Return the [x, y] coordinate for the center point of the cell that contains the specified text.  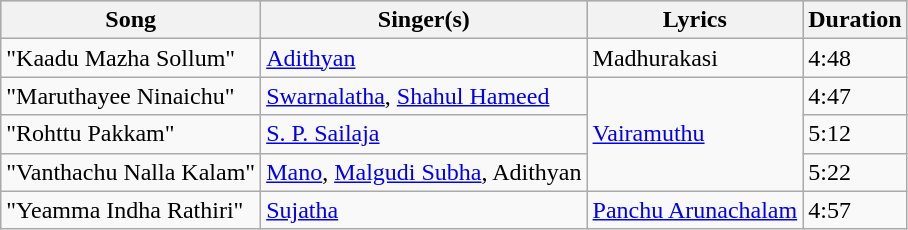
Duration [855, 20]
"Rohttu Pakkam" [131, 134]
S. P. Sailaja [424, 134]
Adithyan [424, 58]
"Yeamma Indha Rathiri" [131, 210]
Mano, Malgudi Subha, Adithyan [424, 172]
Lyrics [695, 20]
Madhurakasi [695, 58]
Sujatha [424, 210]
4:48 [855, 58]
Song [131, 20]
Swarnalatha, Shahul Hameed [424, 96]
"Kaadu Mazha Sollum" [131, 58]
"Maruthayee Ninaichu" [131, 96]
Singer(s) [424, 20]
4:47 [855, 96]
5:12 [855, 134]
Vairamuthu [695, 134]
4:57 [855, 210]
"Vanthachu Nalla Kalam" [131, 172]
5:22 [855, 172]
Panchu Arunachalam [695, 210]
